Return the [x, y] coordinate for the center point of the cell that contains the specified text.  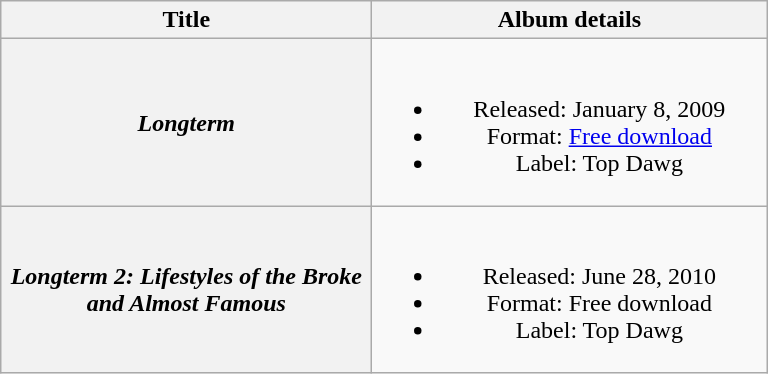
Album details [570, 20]
Title [186, 20]
Longterm [186, 122]
Longterm 2: Lifestyles of the Broke and Almost Famous [186, 290]
Released: January 8, 2009Format: Free downloadLabel: Top Dawg [570, 122]
Released: June 28, 2010Format: Free downloadLabel: Top Dawg [570, 290]
